From the cell containing the given text, extract its center point as (x, y) coordinate. 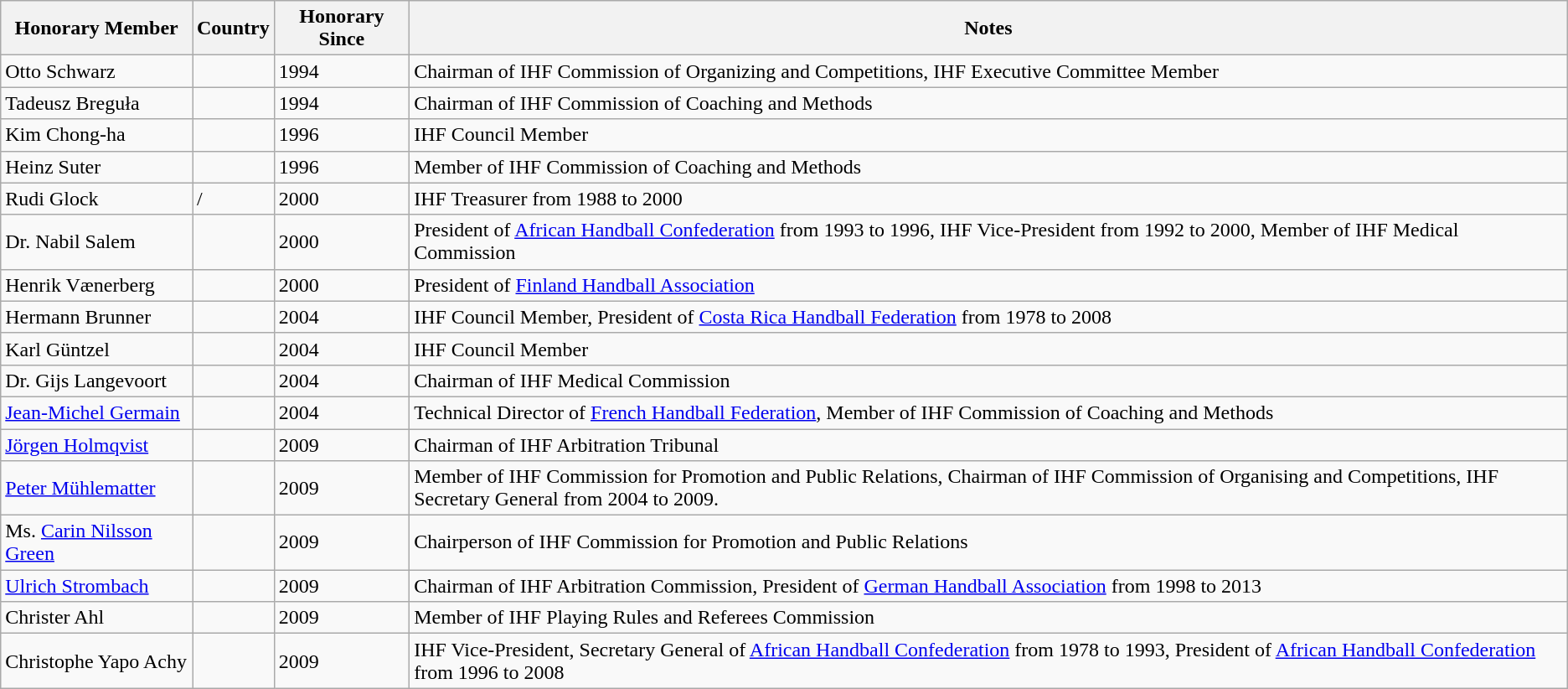
Karl Güntzel (97, 349)
/ (234, 199)
Technical Director of French Handball Federation, Member of IHF Commission of Coaching and Methods (988, 412)
IHF Treasurer from 1988 to 2000 (988, 199)
Chairman of IHF Arbitration Tribunal (988, 445)
Chairperson of IHF Commission for Promotion and Public Relations (988, 543)
Jean-Michel Germain (97, 412)
Dr. Gijs Langevoort (97, 381)
Otto Schwarz (97, 71)
President of Finland Handball Association (988, 285)
Ms. Carin Nilsson Green (97, 543)
Jörgen Holmqvist (97, 445)
Honorary Since (342, 28)
Member of IHF Playing Rules and Referees Commission (988, 618)
Tadeusz Breguła (97, 103)
Notes (988, 28)
Henrik Vænerberg (97, 285)
Ulrich Strombach (97, 586)
IHF Council Member, President of Costa Rica Handball Federation from 1978 to 2008 (988, 317)
Dr. Nabil Salem (97, 241)
Christophe Yapo Achy (97, 661)
Member of IHF Commission of Coaching and Methods (988, 167)
Country (234, 28)
President of African Handball Confederation from 1993 to 1996, IHF Vice-President from 1992 to 2000, Member of IHF Medical Commission (988, 241)
Chairman of IHF Commission of Organizing and Competitions, IHF Executive Committee Member (988, 71)
Chairman of IHF Commission of Coaching and Methods (988, 103)
Rudi Glock (97, 199)
Heinz Suter (97, 167)
Chairman of IHF Arbitration Commission, President of German Handball Association from 1998 to 2013 (988, 586)
Christer Ahl (97, 618)
Kim Chong-ha (97, 135)
Hermann Brunner (97, 317)
Honorary Member (97, 28)
Peter Mühlematter (97, 488)
Chairman of IHF Medical Commission (988, 381)
